Scan for the cell matching the given text and deliver its [X, Y] coordinate at center. 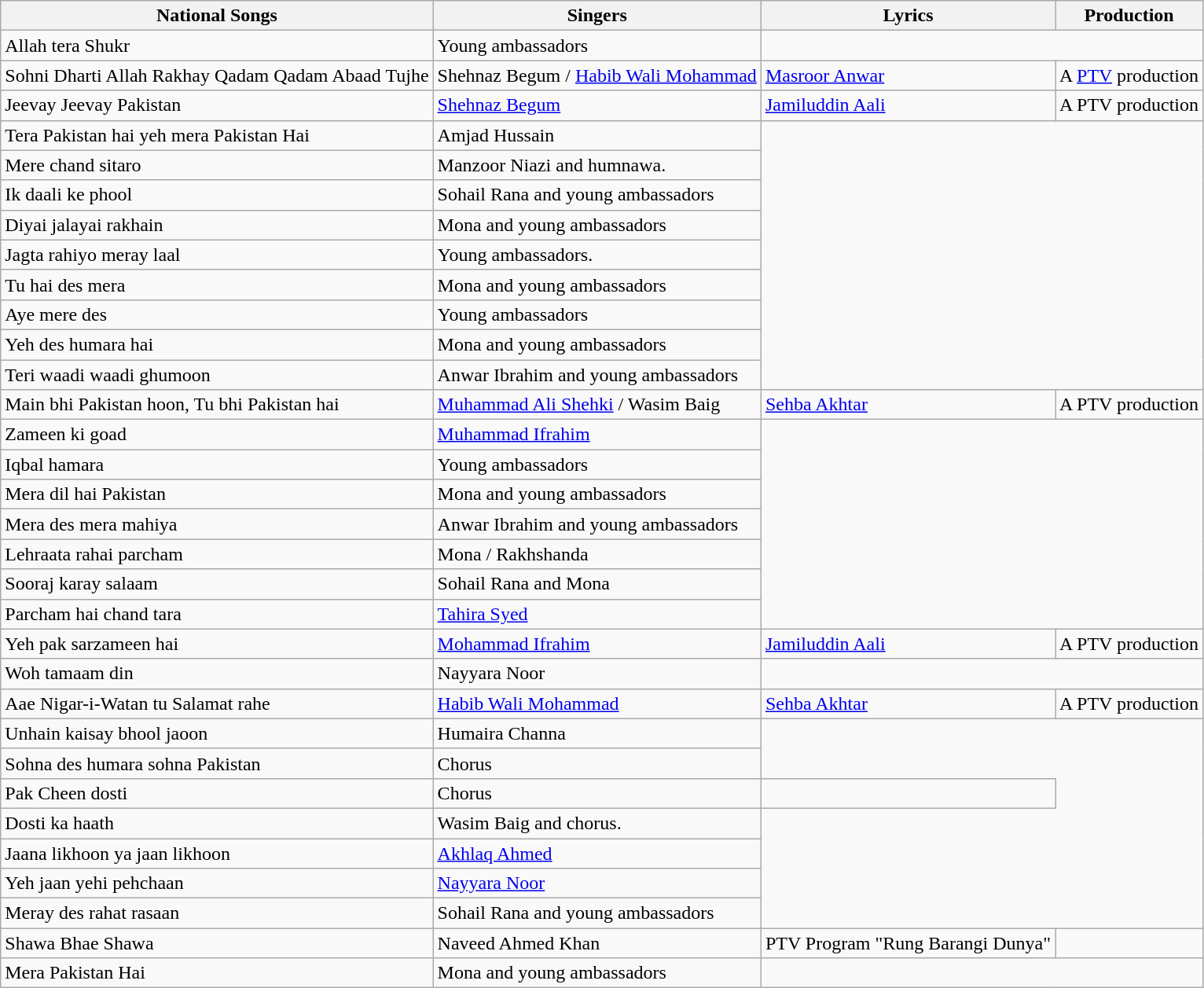
Woh tamaam din [217, 674]
Mera des mera mahiya [217, 524]
Production [1129, 16]
National Songs [217, 16]
PTV Program "Rung Barangi Dunya" [908, 943]
Dosti ka haath [217, 823]
Allah tera Shukr [217, 46]
Aye mere des [217, 314]
Sooraj karay salaam [217, 584]
Mohammad Ifrahim [597, 644]
Shehnaz Begum / Habib Wali Mohammad [597, 75]
Jeevay Jeevay Pakistan [217, 105]
Tahira Syed [597, 614]
Masroor Anwar [908, 75]
Muhammad Ifrahim [597, 435]
Muhammad Ali Shehki / Wasim Baig [597, 405]
Zameen ki goad [217, 435]
Habib Wali Mohammad [597, 703]
Jaana likhoon ya jaan likhoon [217, 853]
Pak Cheen dosti [217, 793]
Yeh des humara hai [217, 344]
Amjad Hussain [597, 135]
Yeh jaan yehi pehchaan [217, 883]
Ik daali ke phool [217, 195]
Mera Pakistan Hai [217, 973]
Meray des rahat rasaan [217, 913]
Sohni Dharti Allah Rakhay Qadam Qadam Abaad Tujhe [217, 75]
Tu hai des mera [217, 285]
Jagta rahiyo meray laal [217, 255]
Diyai jalayai rakhain [217, 225]
Shehnaz Begum [597, 105]
Wasim Baig and chorus. [597, 823]
Yeh pak sarzameen hai [217, 644]
Main bhi Pakistan hoon, Tu bhi Pakistan hai [217, 405]
Sohail Rana and Mona [597, 584]
Naveed Ahmed Khan [597, 943]
Mera dil hai Pakistan [217, 494]
Humaira Channa [597, 733]
Lehraata rahai parcham [217, 554]
Lyrics [908, 16]
Mona / Rakhshanda [597, 554]
Mere chand sitaro [217, 165]
Akhlaq Ahmed [597, 853]
Young ambassadors. [597, 255]
Unhain kaisay bhool jaoon [217, 733]
Singers [597, 16]
Sohna des humara sohna Pakistan [217, 763]
Parcham hai chand tara [217, 614]
Teri waadi waadi ghumoon [217, 375]
Manzoor Niazi and humnawa. [597, 165]
Tera Pakistan hai yeh mera Pakistan Hai [217, 135]
Iqbal hamara [217, 465]
Aae Nigar-i-Watan tu Salamat rahe [217, 703]
Shawa Bhae Shawa [217, 943]
